Provide the [X, Y] coordinate of the cell's center where the given text is located.  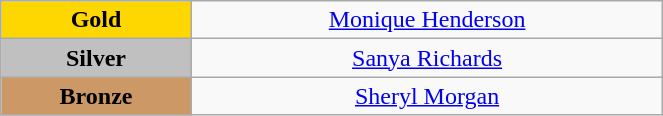
Bronze [96, 96]
Gold [96, 20]
Sheryl Morgan [427, 96]
Sanya Richards [427, 58]
Silver [96, 58]
Monique Henderson [427, 20]
